Detect which cell encompasses the target text, then output its [x, y] center coordinate. 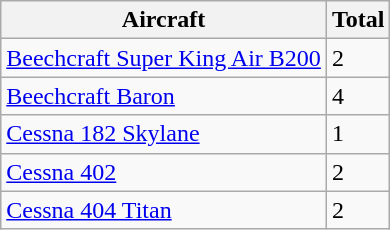
Beechcraft Baron [164, 96]
Aircraft [164, 20]
Total [358, 20]
Cessna 402 [164, 172]
Cessna 404 Titan [164, 210]
1 [358, 134]
Beechcraft Super King Air B200 [164, 58]
4 [358, 96]
Cessna 182 Skylane [164, 134]
